Pinpoint the cell where the given text exists, returning its [x, y] midpoint coordinate. 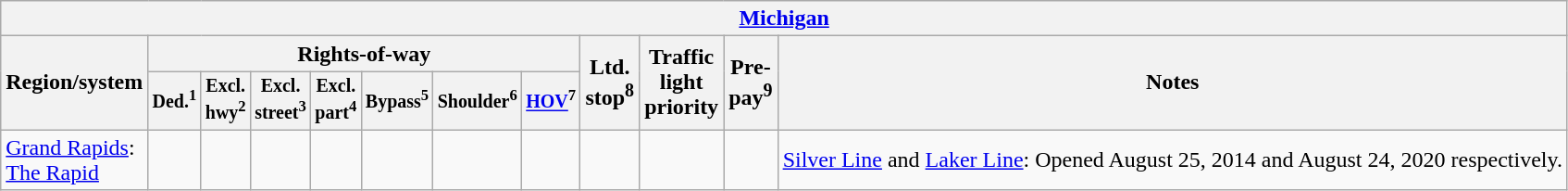
Rights-of-way [365, 54]
Bypass5 [397, 100]
Excl.street3 [280, 100]
Grand Rapids:The Rapid [74, 159]
Shoulder6 [478, 100]
HOV7 [552, 100]
Silver Line and Laker Line: Opened August 25, 2014 and August 24, 2020 respectively. [1172, 159]
Ded.1 [174, 100]
Pre-pay9 [751, 83]
Trafficlightpriority [681, 83]
Michigan [785, 19]
Excl.part4 [336, 100]
Ltd.stop8 [610, 83]
Notes [1172, 83]
Excl.hwy2 [226, 100]
Region/system [74, 83]
